Extract the [X, Y] coordinate from the center of the cell holding the provided text.  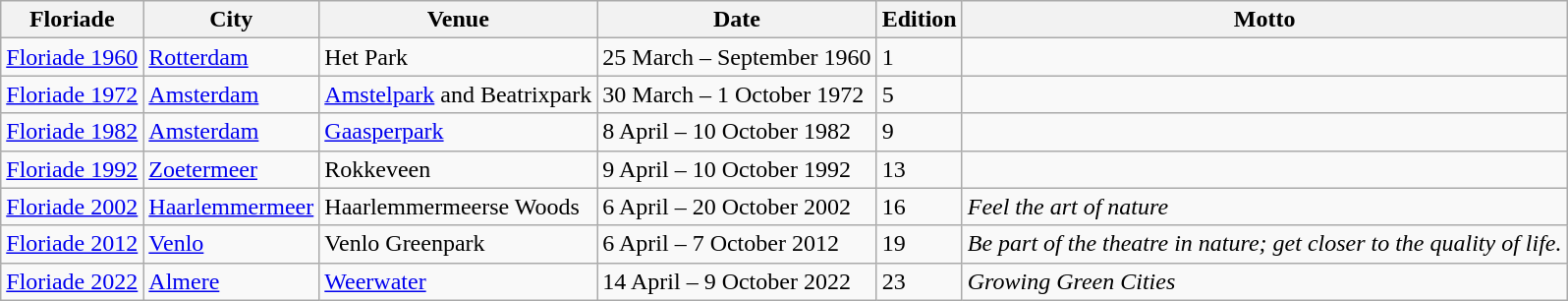
Weerwater [458, 281]
Motto [1264, 20]
Rokkeveen [458, 169]
Venlo [232, 244]
Date [737, 20]
6 April – 7 October 2012 [737, 244]
City [232, 20]
Haarlemmermeer [232, 207]
Floriade 2022 [73, 281]
Floriade 1982 [73, 132]
Rotterdam [232, 57]
6 April – 20 October 2002 [737, 207]
Growing Green Cities [1264, 281]
13 [920, 169]
Feel the art of nature [1264, 207]
23 [920, 281]
Floriade 2012 [73, 244]
Zoetermeer [232, 169]
25 March – September 1960 [737, 57]
Edition [920, 20]
Amstelpark and Beatrixpark [458, 94]
8 April – 10 October 1982 [737, 132]
Venlo Greenpark [458, 244]
Floriade 1960 [73, 57]
Almere [232, 281]
Haarlemmermeerse Woods [458, 207]
Venue [458, 20]
Floriade 1992 [73, 169]
5 [920, 94]
Be part of the theatre in nature; get closer to the quality of life. [1264, 244]
Floriade 1972 [73, 94]
16 [920, 207]
1 [920, 57]
30 March – 1 October 1972 [737, 94]
Floriade 2002 [73, 207]
9 April – 10 October 1992 [737, 169]
19 [920, 244]
Gaasperpark [458, 132]
Het Park [458, 57]
Floriade [73, 20]
14 April – 9 October 2022 [737, 281]
9 [920, 132]
